Identify which cell holds the provided text, then report its (X, Y) central coordinate. 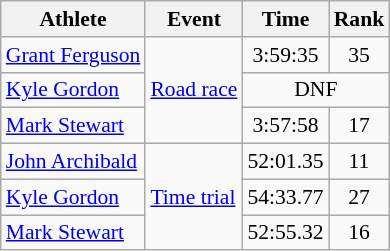
Time (285, 19)
Event (194, 19)
17 (360, 126)
Grant Ferguson (74, 55)
Time trial (194, 198)
Rank (360, 19)
54:33.77 (285, 197)
27 (360, 197)
16 (360, 233)
Road race (194, 90)
3:57:58 (285, 126)
35 (360, 55)
John Archibald (74, 162)
Athlete (74, 19)
11 (360, 162)
52:55.32 (285, 233)
3:59:35 (285, 55)
DNF (316, 90)
52:01.35 (285, 162)
